Search for the cell housing the specified text and yield its [X, Y] center coordinate. 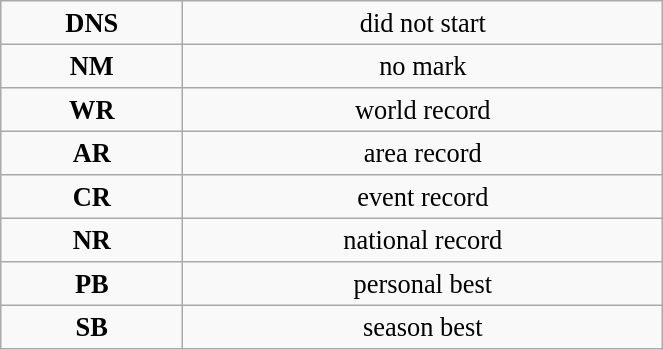
did not start [423, 22]
SB [92, 327]
area record [423, 153]
NR [92, 240]
NM [92, 66]
no mark [423, 66]
PB [92, 284]
WR [92, 109]
DNS [92, 22]
season best [423, 327]
AR [92, 153]
national record [423, 240]
world record [423, 109]
CR [92, 197]
personal best [423, 284]
event record [423, 197]
